Return the (X, Y) coordinate for the center point of the cell that contains the specified text.  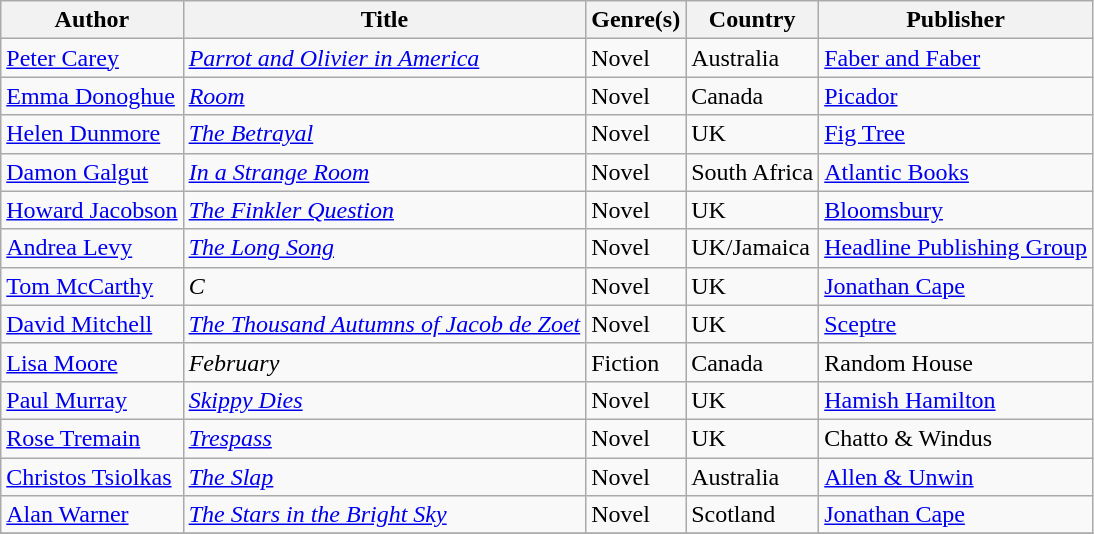
Trespass (384, 438)
Alan Warner (92, 515)
Chatto & Windus (956, 438)
Skippy Dies (384, 400)
Room (384, 96)
Atlantic Books (956, 172)
David Mitchell (92, 324)
Publisher (956, 20)
Helen Dunmore (92, 134)
The Slap (384, 477)
Genre(s) (636, 20)
Title (384, 20)
C (384, 286)
Faber and Faber (956, 58)
Bloomsbury (956, 210)
Peter Carey (92, 58)
Parrot and Olivier in America (384, 58)
Random House (956, 362)
The Long Song (384, 248)
Scotland (752, 515)
Emma Donoghue (92, 96)
The Thousand Autumns of Jacob de Zoet (384, 324)
The Stars in the Bright Sky (384, 515)
Allen & Unwin (956, 477)
Country (752, 20)
Rose Tremain (92, 438)
Christos Tsiolkas (92, 477)
The Betrayal (384, 134)
Headline Publishing Group (956, 248)
Sceptre (956, 324)
Andrea Levy (92, 248)
In a Strange Room (384, 172)
Hamish Hamilton (956, 400)
Lisa Moore (92, 362)
UK/Jamaica (752, 248)
Paul Murray (92, 400)
Picador (956, 96)
Damon Galgut (92, 172)
The Finkler Question (384, 210)
South Africa (752, 172)
Tom McCarthy (92, 286)
Howard Jacobson (92, 210)
Fiction (636, 362)
February (384, 362)
Author (92, 20)
Fig Tree (956, 134)
